Pinpoint the cell where the given text exists, returning its [x, y] midpoint coordinate. 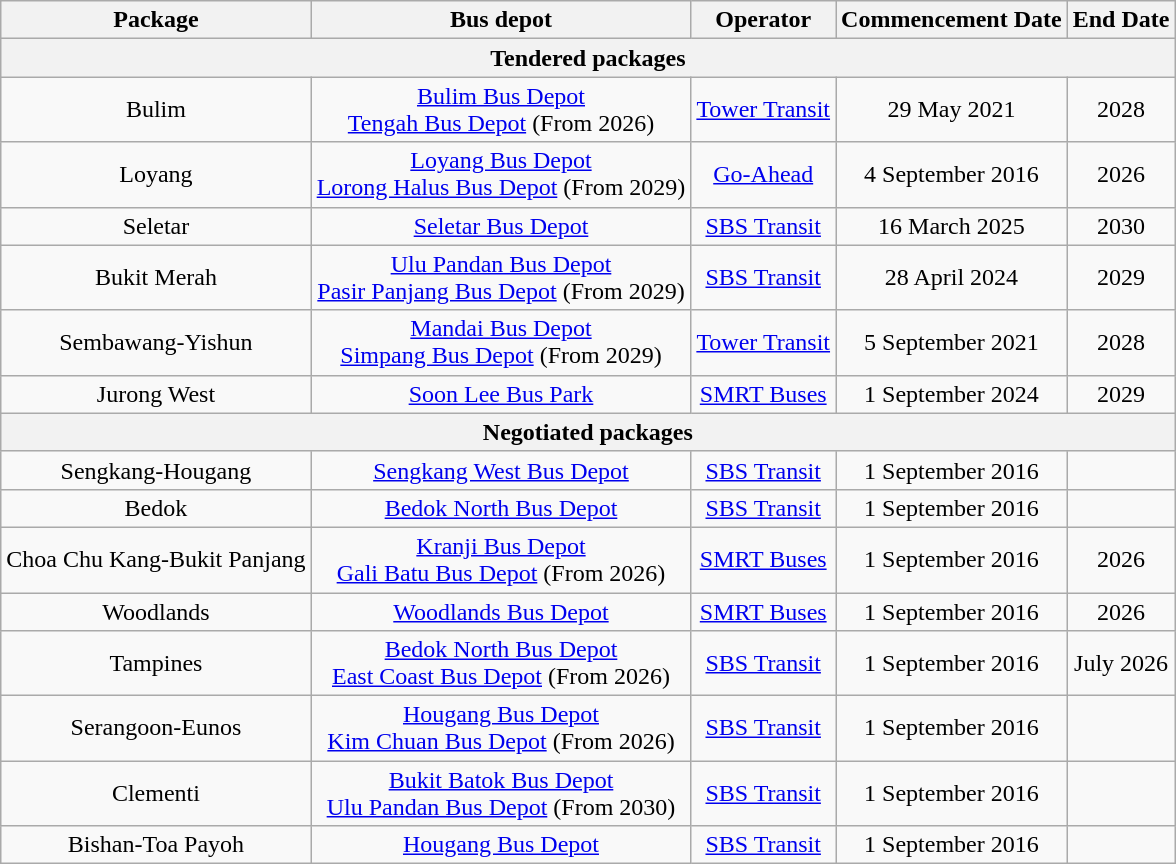
Go-Ahead [764, 174]
Bus depot [501, 20]
Tampines [156, 664]
Seletar Bus Depot [501, 226]
Mandai Bus DepotSimpang Bus Depot (From 2029) [501, 342]
Hougang Bus DepotKim Chuan Bus Depot (From 2026) [501, 728]
4 September 2016 [952, 174]
Negotiated packages [588, 432]
Bedok North Bus DepotEast Coast Bus Depot (From 2026) [501, 664]
Woodlands Bus Depot [501, 611]
Tendered packages [588, 58]
Bukit Merah [156, 278]
Clementi [156, 794]
Hougang Bus Depot [501, 845]
Sengkang-Hougang [156, 470]
28 April 2024 [952, 278]
Loyang [156, 174]
Bedok North Bus Depot [501, 508]
Commencement Date [952, 20]
Sembawang-Yishun [156, 342]
Ulu Pandan Bus DepotPasir Panjang Bus Depot (From 2029) [501, 278]
End Date [1121, 20]
1 September 2024 [952, 394]
Package [156, 20]
Loyang Bus DepotLorong Halus Bus Depot (From 2029) [501, 174]
Soon Lee Bus Park [501, 394]
Sengkang West Bus Depot [501, 470]
Serangoon-Eunos [156, 728]
2030 [1121, 226]
Choa Chu Kang-Bukit Panjang [156, 560]
Bulim Bus DepotTengah Bus Depot (From 2026) [501, 110]
Bulim [156, 110]
29 May 2021 [952, 110]
Bishan-Toa Payoh [156, 845]
Bedok [156, 508]
Woodlands [156, 611]
July 2026 [1121, 664]
5 September 2021 [952, 342]
Bukit Batok Bus DepotUlu Pandan Bus Depot (From 2030) [501, 794]
Seletar [156, 226]
Kranji Bus DepotGali Batu Bus Depot (From 2026) [501, 560]
16 March 2025 [952, 226]
Operator [764, 20]
Jurong West [156, 394]
